Identify which cell holds the provided text, then report its [X, Y] central coordinate. 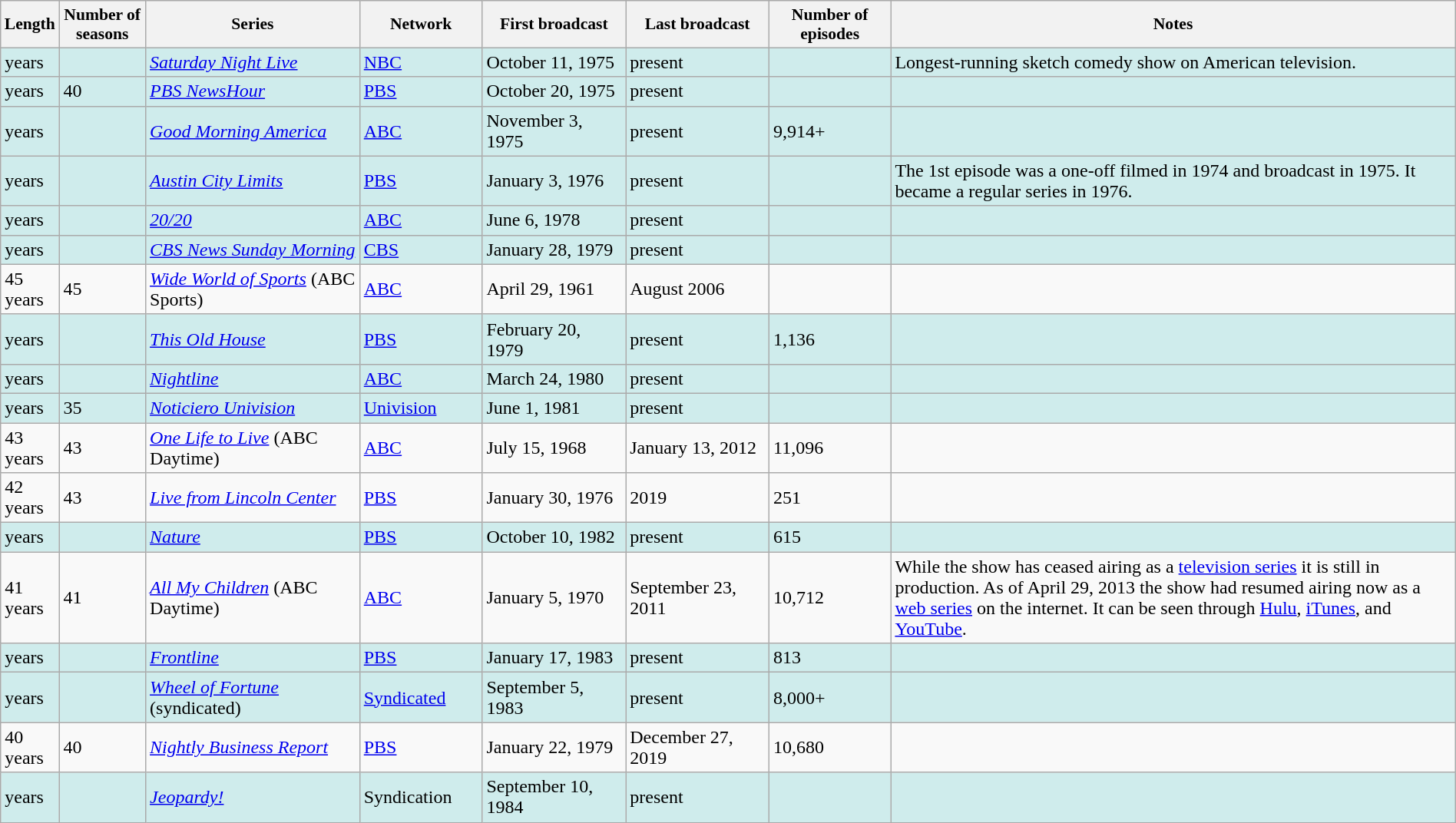
April 29, 1961 [554, 289]
43 years [30, 447]
Nature [253, 537]
September 23, 2011 [697, 597]
45 [103, 289]
251 [829, 497]
This Old House [253, 339]
45 years [30, 289]
Austin City Limits [253, 181]
Number ofseasons [103, 25]
35 [103, 408]
PBS NewsHour [253, 91]
41 [103, 597]
Saturday Night Live [253, 62]
January 30, 1976 [554, 497]
11,096 [829, 447]
June 6, 1978 [554, 220]
42 years [30, 497]
Wheel of Fortune (syndicated) [253, 697]
41 years [30, 597]
One Life to Live (ABC Daytime) [253, 447]
September 10, 1984 [554, 797]
Good Morning America [253, 131]
9,914+ [829, 131]
40 years [30, 748]
1,136 [829, 339]
Jeopardy! [253, 797]
November 3, 1975 [554, 131]
Last broadcast [697, 25]
October 11, 1975 [554, 62]
Notes [1173, 25]
NBC [421, 62]
8,000+ [829, 697]
Nightline [253, 378]
Live from Lincoln Center [253, 497]
September 5, 1983 [554, 697]
Length [30, 25]
January 22, 1979 [554, 748]
20/20 [253, 220]
February 20, 1979 [554, 339]
Series [253, 25]
July 15, 1968 [554, 447]
January 3, 1976 [554, 181]
10,680 [829, 748]
Nightly Business Report [253, 748]
Syndication [421, 797]
Number ofepisodes [829, 25]
Univision [421, 408]
January 17, 1983 [554, 658]
Longest-running sketch comedy show on American television. [1173, 62]
December 27, 2019 [697, 748]
August 2006 [697, 289]
Noticiero Univision [253, 408]
Frontline [253, 658]
CBS [421, 250]
10,712 [829, 597]
January 28, 1979 [554, 250]
January 13, 2012 [697, 447]
Syndicated [421, 697]
Network [421, 25]
Wide World of Sports (ABC Sports) [253, 289]
First broadcast [554, 25]
October 10, 1982 [554, 537]
2019 [697, 497]
March 24, 1980 [554, 378]
813 [829, 658]
All My Children (ABC Daytime) [253, 597]
January 5, 1970 [554, 597]
615 [829, 537]
CBS News Sunday Morning [253, 250]
June 1, 1981 [554, 408]
The 1st episode was a one-off filmed in 1974 and broadcast in 1975. It became a regular series in 1976. [1173, 181]
October 20, 1975 [554, 91]
